Scan for the cell matching the given text and deliver its [X, Y] coordinate at center. 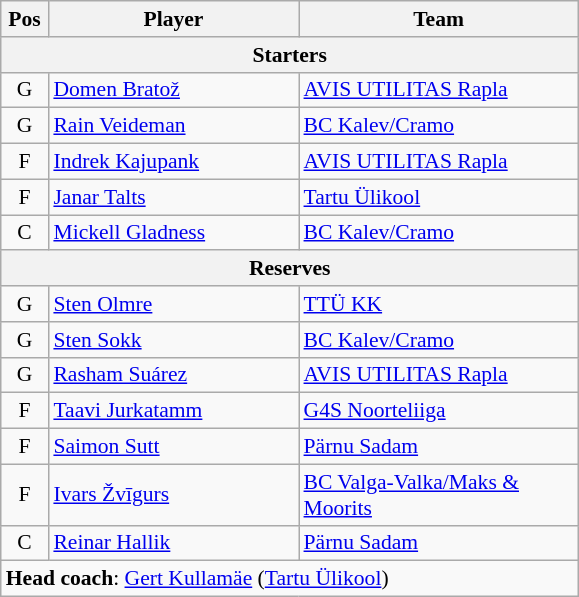
G4S Noorteliiga [438, 411]
Reserves [290, 269]
Player [173, 19]
Rasham Suárez [173, 375]
Pos [25, 19]
Starters [290, 55]
Tartu Ülikool [438, 197]
Rain Veideman [173, 126]
Taavi Jurkatamm [173, 411]
Mickell Gladness [173, 233]
Indrek Kajupank [173, 162]
BC Valga-Valka/Maks & Moorits [438, 494]
Sten Sokk [173, 340]
Ivars Žvīgurs [173, 494]
Head coach: Gert Kullamäe (Tartu Ülikool) [290, 579]
Janar Talts [173, 197]
Reinar Hallik [173, 543]
Saimon Sutt [173, 447]
Team [438, 19]
TTÜ KK [438, 304]
Domen Bratož [173, 90]
Sten Olmre [173, 304]
